Determine the [X, Y] coordinate at the center of the cell enclosing the given text.  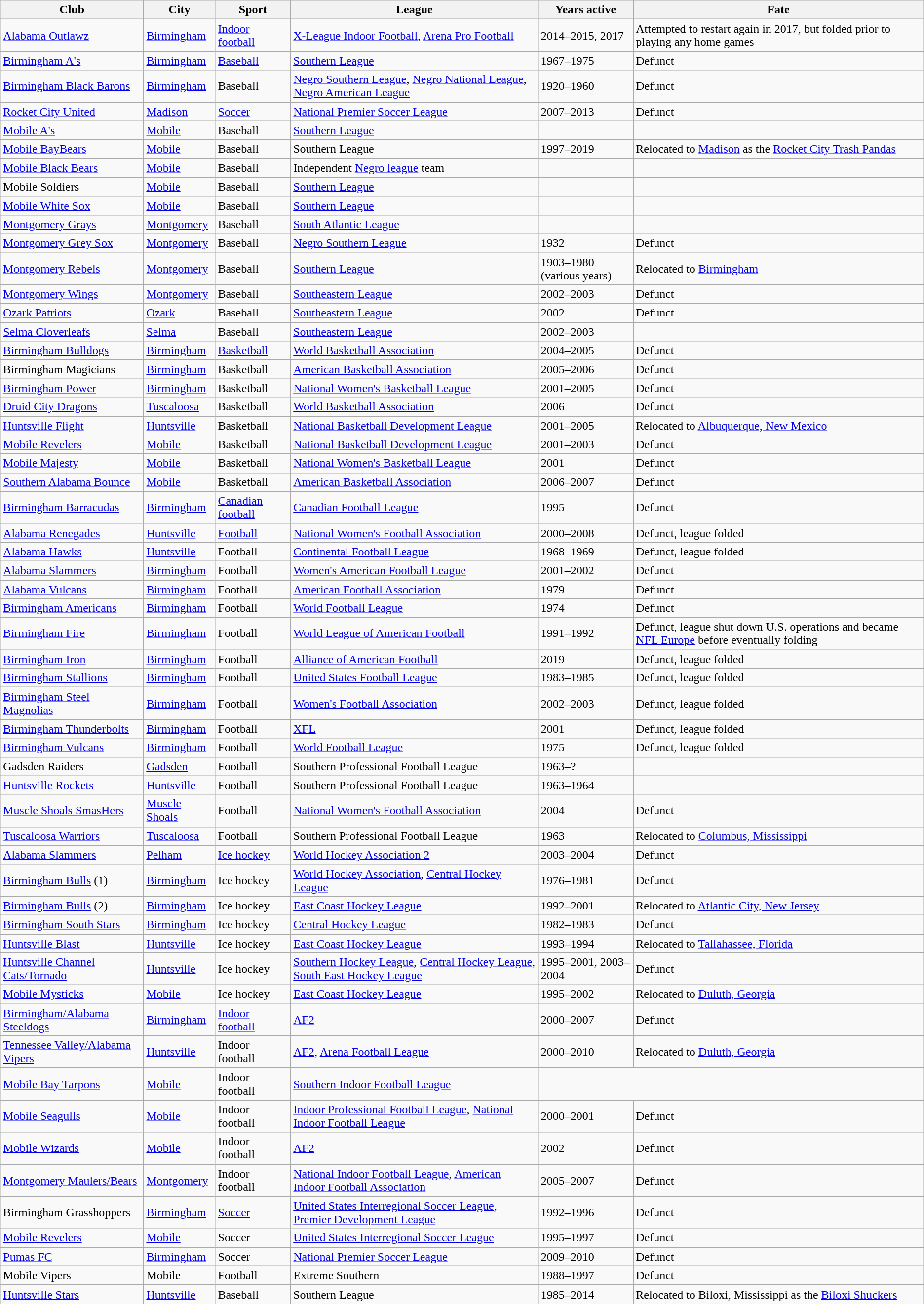
1963–? [585, 766]
2004 [585, 811]
Alabama Renegades [72, 533]
Mobile Seagulls [72, 1116]
2001–2002 [585, 570]
1974 [585, 608]
1967–1975 [585, 61]
Tennessee Valley/Alabama Vipers [72, 1052]
Pumas FC [72, 1257]
Tuscaloosa Warriors [72, 836]
National Indoor Football League, American Indoor Football Association [415, 1180]
Southern Alabama Bounce [72, 482]
Muscle Shoals SmasHers [72, 811]
Continental Football League [415, 552]
1985–2014 [585, 1294]
Mobile Bay Tarpons [72, 1084]
World Hockey Association 2 [415, 855]
Southern Hockey League, Central Hockey League, South East Hockey League [415, 969]
Ozark [180, 313]
Birmingham Bulls (1) [72, 880]
2001–2003 [585, 444]
Relocated to Birmingham [779, 269]
Alabama Outlawz [72, 36]
Birmingham Steel Magnolias [72, 703]
Birmingham Grasshoppers [72, 1213]
Huntsville Stars [72, 1294]
2000–2010 [585, 1052]
Mobile Soldiers [72, 187]
Druid City Dragons [72, 407]
Defunct, league shut down U.S. operations and became NFL Europe before eventually folding [779, 634]
Club [72, 10]
1997–2019 [585, 149]
Relocated to Albuquerque, New Mexico [779, 426]
2000–2008 [585, 533]
2006 [585, 407]
1983–1985 [585, 678]
2007–2013 [585, 112]
Birmingham Barracudas [72, 508]
Huntsville Flight [72, 426]
1995–2001, 2003–2004 [585, 969]
Montgomery Grey Sox [72, 243]
Birmingham Bulldogs [72, 351]
Birmingham Thunderbolts [72, 729]
1992–1996 [585, 1213]
AF2, Arena Football League [415, 1052]
1975 [585, 748]
1968–1969 [585, 552]
League [415, 10]
Rocket City United [72, 112]
Birmingham Americans [72, 608]
Mobile BayBears [72, 149]
Birmingham Bulls (2) [72, 906]
Ozark Patriots [72, 313]
Central Hockey League [415, 924]
Birmingham Power [72, 388]
2019 [585, 659]
Birmingham Black Barons [72, 86]
Indoor Professional Football League, National Indoor Football League [415, 1116]
2009–2010 [585, 1257]
Montgomery Maulers/Bears [72, 1180]
Women's American Football League [415, 570]
Selma [180, 332]
Birmingham South Stars [72, 924]
Alabama Hawks [72, 552]
Alliance of American Football [415, 659]
Pelham [180, 855]
Gadsden Raiders [72, 766]
1979 [585, 589]
Montgomery Wings [72, 294]
Gadsden [180, 766]
Birmingham Stallions [72, 678]
Muscle Shoals [180, 811]
Attempted to restart again in 2017, but folded prior to playing any home games [779, 36]
Relocated to Tallahassee, Florida [779, 944]
Mobile Wizards [72, 1148]
1963 [585, 836]
Mobile Black Bears [72, 168]
X-League Indoor Football, Arena Pro Football [415, 36]
Southern Indoor Football League [415, 1084]
South Atlantic League [415, 224]
1992–2001 [585, 906]
2005–2006 [585, 369]
Huntsville Channel Cats/Tornado [72, 969]
Birmingham Vulcans [72, 748]
Birmingham Magicians [72, 369]
2006–2007 [585, 482]
Mobile A's [72, 130]
1963–1964 [585, 785]
Mobile Mysticks [72, 994]
1993–1994 [585, 944]
Relocated to Atlantic City, New Jersey [779, 906]
Huntsville Blast [72, 944]
2000–2007 [585, 1020]
Alabama Vulcans [72, 589]
1976–1981 [585, 880]
Negro Southern League, Negro National League, Negro American League [415, 86]
Relocated to Madison as the Rocket City Trash Pandas [779, 149]
1995–1997 [585, 1238]
Birmingham/Alabama Steeldogs [72, 1020]
Independent Negro league team [415, 168]
XFL [415, 729]
Madison [180, 112]
Years active [585, 10]
Extreme Southern [415, 1275]
Negro Southern League [415, 243]
Fate [779, 10]
1988–1997 [585, 1275]
Sport [253, 10]
City [180, 10]
1920–1960 [585, 86]
World Hockey Association, Central Hockey League [415, 880]
American Football Association [415, 589]
Mobile Vipers [72, 1275]
World League of American Football [415, 634]
2005–2007 [585, 1180]
United States Interregional Soccer League [415, 1238]
1995 [585, 508]
1982–1983 [585, 924]
2004–2005 [585, 351]
1995–2002 [585, 994]
Montgomery Grays [72, 224]
2014–2015, 2017 [585, 36]
Montgomery Rebels [72, 269]
1903–1980 (various years) [585, 269]
Huntsville Rockets [72, 785]
1991–1992 [585, 634]
United States Interregional Soccer League, Premier Development League [415, 1213]
United States Football League [415, 678]
2003–2004 [585, 855]
Relocated to Biloxi, Mississippi as the Biloxi Shuckers [779, 1294]
2000–2001 [585, 1116]
Canadian Football League [415, 508]
Mobile Majesty [72, 463]
Birmingham A's [72, 61]
Women's Football Association [415, 703]
Canadian football [253, 508]
Relocated to Columbus, Mississippi [779, 836]
Birmingham Iron [72, 659]
Birmingham Fire [72, 634]
Mobile White Sox [72, 205]
1932 [585, 243]
Selma Cloverleafs [72, 332]
